Provide the [x, y] coordinate of the cell's center where the given text is located.  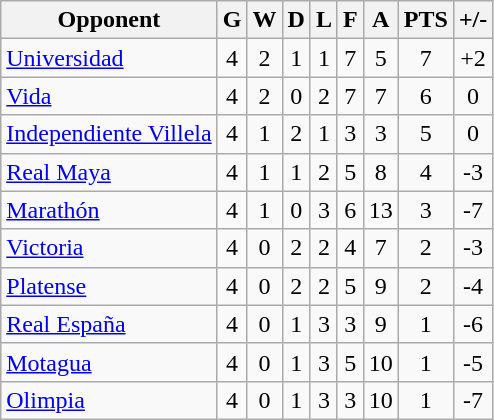
Universidad [109, 58]
W [264, 20]
Real España [109, 324]
Olimpia [109, 400]
G [232, 20]
L [324, 20]
Marathón [109, 210]
A [380, 20]
F [350, 20]
Motagua [109, 362]
Opponent [109, 20]
Vida [109, 96]
D [296, 20]
-5 [472, 362]
Real Maya [109, 172]
Independiente Villela [109, 134]
+2 [472, 58]
-6 [472, 324]
8 [380, 172]
13 [380, 210]
-4 [472, 286]
+/- [472, 20]
PTS [426, 20]
Victoria [109, 248]
Platense [109, 286]
